From the cell containing the given text, extract its center point as (X, Y) coordinate. 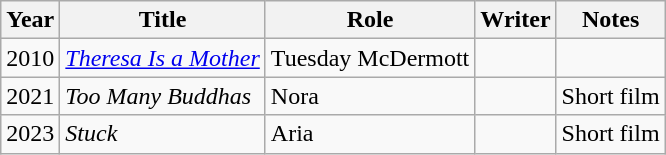
Title (163, 20)
Too Many Buddhas (163, 96)
Nora (370, 96)
Year (30, 20)
2021 (30, 96)
Tuesday McDermott (370, 58)
Notes (610, 20)
Theresa Is a Mother (163, 58)
Aria (370, 134)
Stuck (163, 134)
Role (370, 20)
2023 (30, 134)
2010 (30, 58)
Writer (516, 20)
